Provide the (x, y) coordinate of the cell's center where the given text is located.  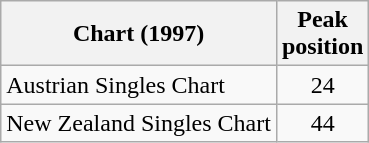
Austrian Singles Chart (139, 85)
44 (322, 123)
24 (322, 85)
Peakposition (322, 34)
Chart (1997) (139, 34)
New Zealand Singles Chart (139, 123)
